For the text-containing cell, return its midpoint in (x, y) coordinate format. 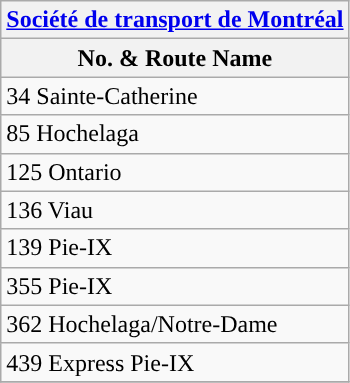
439 Express Pie-IX (175, 362)
125 Ontario (175, 172)
355 Pie-IX (175, 286)
34 Sainte-Catherine (175, 96)
362 Hochelaga/Notre-Dame (175, 324)
Société de transport de Montréal (175, 20)
139 Pie-IX (175, 248)
85 Hochelaga (175, 134)
No. & Route Name (175, 58)
136 Viau (175, 210)
